Scan for the cell matching the given text and deliver its (x, y) coordinate at center. 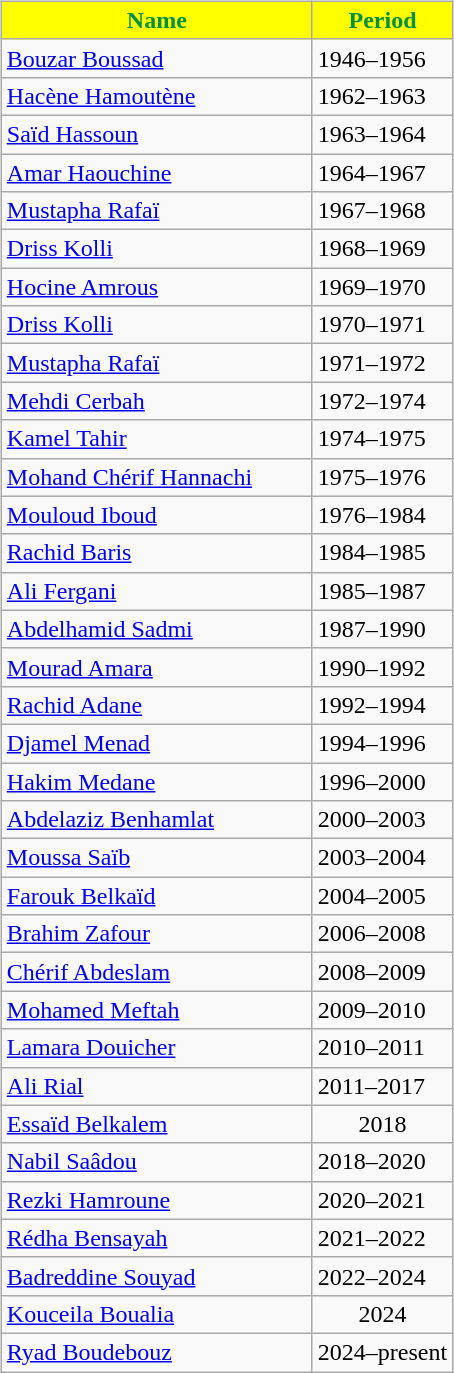
1992–1994 (382, 705)
2018–2020 (382, 1162)
Rezki Hamroune (156, 1200)
Bouzar Boussad (156, 58)
2003–2004 (382, 858)
Kamel Tahir (156, 439)
Moussa Saïb (156, 858)
1987–1990 (382, 629)
1984–1985 (382, 553)
Brahim Zafour (156, 934)
1971–1972 (382, 363)
2020–2021 (382, 1200)
2010–2011 (382, 1048)
1996–2000 (382, 781)
1967–1968 (382, 211)
Farouk Belkaïd (156, 896)
Rédha Bensayah (156, 1238)
2024 (382, 1314)
1962–1963 (382, 96)
1946–1956 (382, 58)
2021–2022 (382, 1238)
Mehdi Cerbah (156, 401)
Mourad Amara (156, 667)
2000–2003 (382, 820)
1963–1964 (382, 134)
Period (382, 20)
2011–2017 (382, 1086)
2004–2005 (382, 896)
1970–1971 (382, 325)
2018 (382, 1124)
Ali Rial (156, 1086)
Rachid Adane (156, 705)
1964–1967 (382, 173)
Chérif Abdeslam (156, 972)
Amar Haouchine (156, 173)
Mohand Chérif Hannachi (156, 477)
Mouloud Iboud (156, 515)
Ali Fergani (156, 591)
Saïd Hassoun (156, 134)
1990–1992 (382, 667)
Hakim Medane (156, 781)
2006–2008 (382, 934)
2024–present (382, 1352)
Hacène Hamoutène (156, 96)
2022–2024 (382, 1276)
Hocine Amrous (156, 287)
Abdelaziz Benhamlat (156, 820)
1969–1970 (382, 287)
1968–1969 (382, 249)
Ryad Boudebouz (156, 1352)
Abdelhamid Sadmi (156, 629)
2009–2010 (382, 1010)
Mohamed Meftah (156, 1010)
Kouceila Boualia (156, 1314)
Nabil Saâdou (156, 1162)
1975–1976 (382, 477)
Rachid Baris (156, 553)
1976–1984 (382, 515)
1985–1987 (382, 591)
Lamara Douicher (156, 1048)
2008–2009 (382, 972)
Essaïd Belkalem (156, 1124)
1972–1974 (382, 401)
Djamel Menad (156, 743)
Name (156, 20)
1994–1996 (382, 743)
Badreddine Souyad (156, 1276)
1974–1975 (382, 439)
